Identify which cell holds the provided text, then report its [x, y] central coordinate. 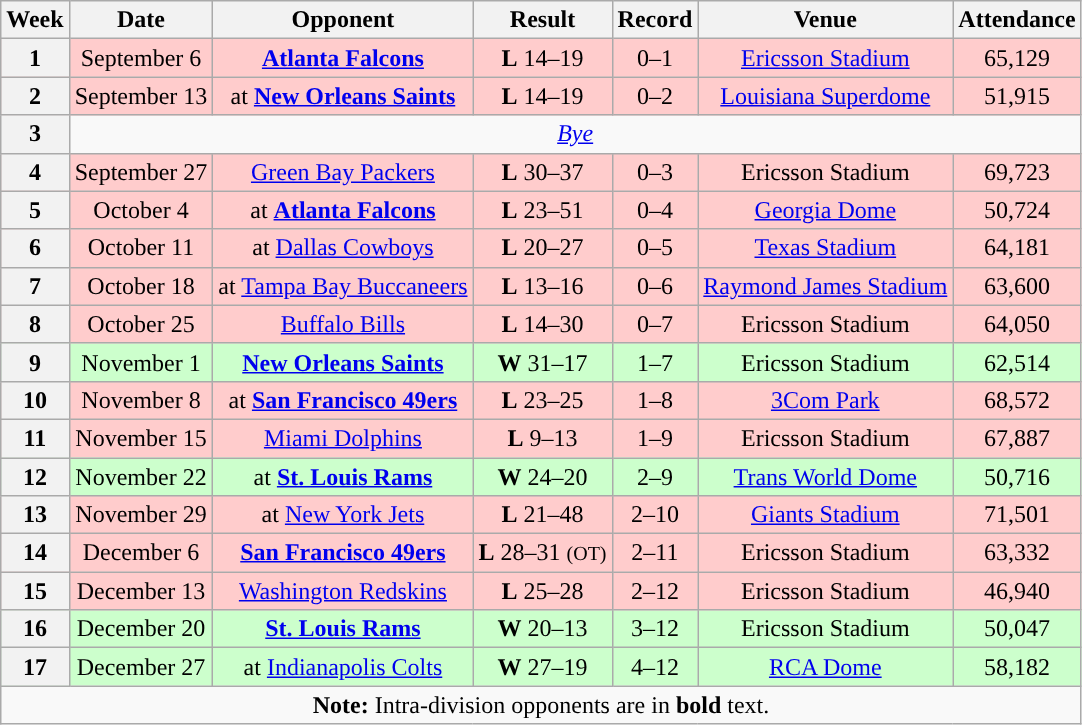
5 [35, 210]
L 25–28 [542, 591]
December 13 [141, 591]
L 14–30 [542, 324]
L 28–31 (OT) [542, 553]
7 [35, 286]
3Com Park [826, 400]
at Indianapolis Colts [343, 667]
50,716 [1017, 477]
69,723 [1017, 172]
2–9 [655, 477]
62,514 [1017, 362]
0–7 [655, 324]
67,887 [1017, 438]
W 20–13 [542, 629]
65,129 [1017, 58]
November 15 [141, 438]
1–8 [655, 400]
1 [35, 58]
September 6 [141, 58]
Louisiana Superdome [826, 96]
8 [35, 324]
October 4 [141, 210]
58,182 [1017, 667]
11 [35, 438]
2–10 [655, 515]
L 20–27 [542, 248]
Texas Stadium [826, 248]
L 21–48 [542, 515]
Atlanta Falcons [343, 58]
50,047 [1017, 629]
December 27 [141, 667]
W 31–17 [542, 362]
Giants Stadium [826, 515]
50,724 [1017, 210]
0–5 [655, 248]
4 [35, 172]
63,600 [1017, 286]
L 30–37 [542, 172]
Venue [826, 20]
L 9–13 [542, 438]
Opponent [343, 20]
9 [35, 362]
3 [35, 134]
L 23–25 [542, 400]
Note: Intra-division opponents are in bold text. [541, 705]
Green Bay Packers [343, 172]
December 6 [141, 553]
64,050 [1017, 324]
W 24–20 [542, 477]
17 [35, 667]
Week [35, 20]
2 [35, 96]
December 20 [141, 629]
71,501 [1017, 515]
6 [35, 248]
Bye [575, 134]
October 18 [141, 286]
3–12 [655, 629]
at Dallas Cowboys [343, 248]
4–12 [655, 667]
10 [35, 400]
0–2 [655, 96]
at San Francisco 49ers [343, 400]
at Tampa Bay Buccaneers [343, 286]
2–11 [655, 553]
16 [35, 629]
San Francisco 49ers [343, 553]
Washington Redskins [343, 591]
Buffalo Bills [343, 324]
46,940 [1017, 591]
W 27–19 [542, 667]
October 11 [141, 248]
at Atlanta Falcons [343, 210]
Result [542, 20]
0–1 [655, 58]
Raymond James Stadium [826, 286]
63,332 [1017, 553]
13 [35, 515]
0–3 [655, 172]
12 [35, 477]
RCA Dome [826, 667]
November 29 [141, 515]
Miami Dolphins [343, 438]
Trans World Dome [826, 477]
at New Orleans Saints [343, 96]
St. Louis Rams [343, 629]
15 [35, 591]
October 25 [141, 324]
L 23–51 [542, 210]
2–12 [655, 591]
November 8 [141, 400]
14 [35, 553]
Date [141, 20]
68,572 [1017, 400]
0–6 [655, 286]
1–7 [655, 362]
Georgia Dome [826, 210]
1–9 [655, 438]
November 1 [141, 362]
November 22 [141, 477]
September 27 [141, 172]
L 13–16 [542, 286]
at St. Louis Rams [343, 477]
at New York Jets [343, 515]
51,915 [1017, 96]
September 13 [141, 96]
64,181 [1017, 248]
Attendance [1017, 20]
Record [655, 20]
0–4 [655, 210]
New Orleans Saints [343, 362]
